Provide the (x, y) coordinate of the cell's center where the given text is located.  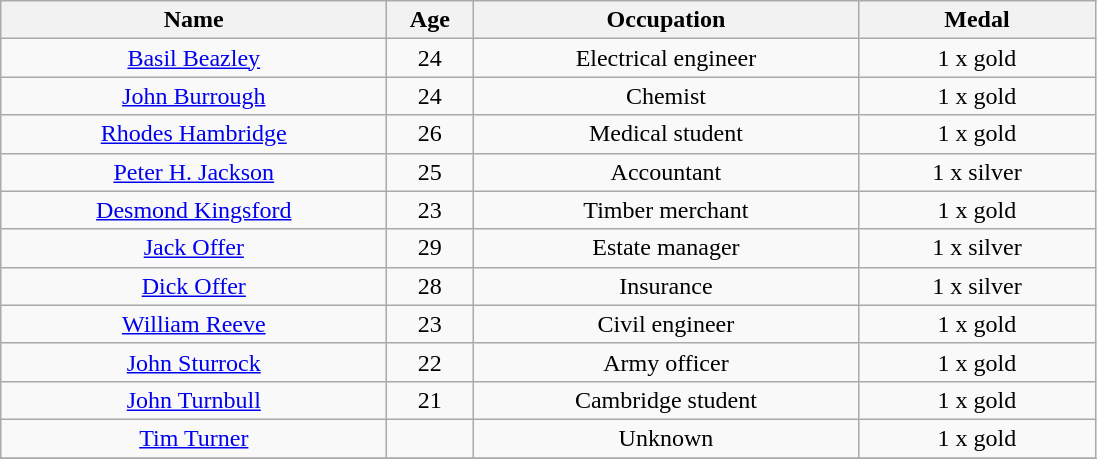
22 (430, 362)
25 (430, 172)
Basil Beazley (194, 58)
Cambridge student (666, 400)
Electrical engineer (666, 58)
Dick Offer (194, 286)
Estate manager (666, 248)
Medical student (666, 134)
21 (430, 400)
Occupation (666, 20)
William Reeve (194, 324)
Civil engineer (666, 324)
Jack Offer (194, 248)
Desmond Kingsford (194, 210)
Accountant (666, 172)
Chemist (666, 96)
26 (430, 134)
Peter H. Jackson (194, 172)
Tim Turner (194, 438)
29 (430, 248)
Age (430, 20)
Unknown (666, 438)
John Burrough (194, 96)
28 (430, 286)
Name (194, 20)
Army officer (666, 362)
Rhodes Hambridge (194, 134)
John Turnbull (194, 400)
Medal (977, 20)
John Sturrock (194, 362)
Timber merchant (666, 210)
Insurance (666, 286)
